Identify which cell holds the provided text, then report its (X, Y) central coordinate. 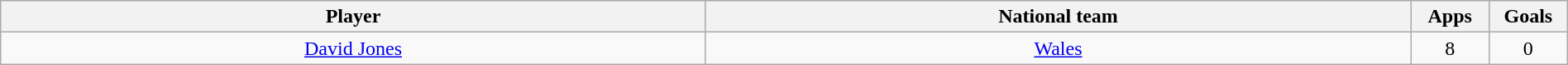
Apps (1451, 17)
National team (1059, 17)
Player (354, 17)
Goals (1528, 17)
0 (1528, 48)
8 (1451, 48)
David Jones (354, 48)
Wales (1059, 48)
